Return the [X, Y] coordinate for the center point of the cell that contains the specified text.  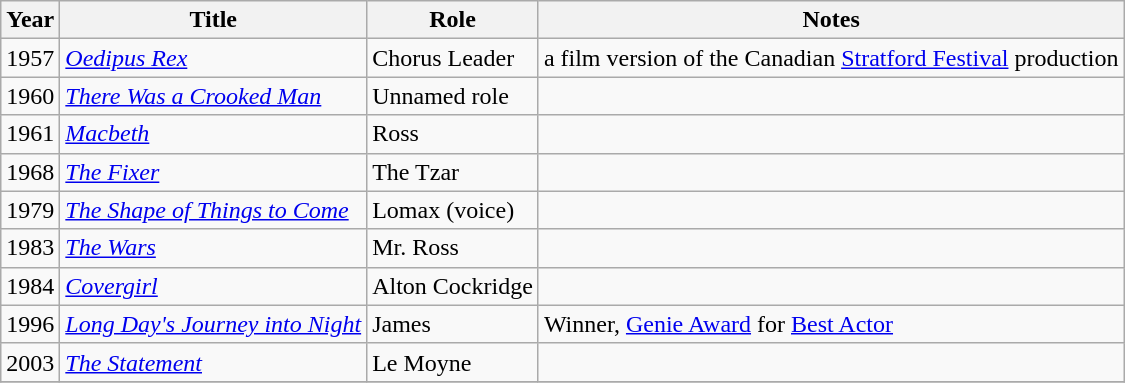
Title [214, 20]
The Shape of Things to Come [214, 210]
James [453, 324]
1957 [30, 58]
Chorus Leader [453, 58]
The Wars [214, 248]
Winner, Genie Award for Best Actor [831, 324]
Year [30, 20]
Macbeth [214, 134]
Role [453, 20]
1979 [30, 210]
1984 [30, 286]
Lomax (voice) [453, 210]
Covergirl [214, 286]
Notes [831, 20]
Long Day's Journey into Night [214, 324]
1960 [30, 96]
Ross [453, 134]
Unnamed role [453, 96]
The Tzar [453, 172]
Mr. Ross [453, 248]
The Statement [214, 362]
1968 [30, 172]
1983 [30, 248]
1961 [30, 134]
The Fixer [214, 172]
Alton Cockridge [453, 286]
There Was a Crooked Man [214, 96]
a film version of the Canadian Stratford Festival production [831, 58]
Oedipus Rex [214, 58]
2003 [30, 362]
1996 [30, 324]
Le Moyne [453, 362]
